Search for the cell housing the specified text and yield its (X, Y) center coordinate. 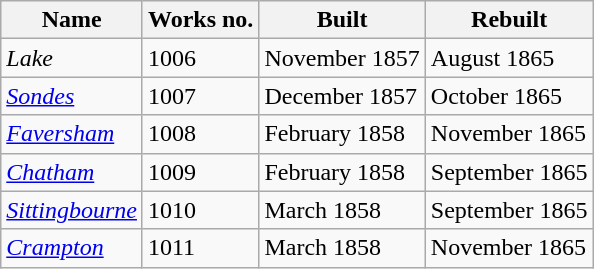
1009 (200, 172)
1008 (200, 134)
Rebuilt (509, 20)
1010 (200, 210)
November 1857 (342, 58)
1011 (200, 248)
1006 (200, 58)
December 1857 (342, 96)
Crampton (72, 248)
Lake (72, 58)
October 1865 (509, 96)
1007 (200, 96)
Built (342, 20)
Works no. (200, 20)
Name (72, 20)
August 1865 (509, 58)
Chatham (72, 172)
Sondes (72, 96)
Faversham (72, 134)
Sittingbourne (72, 210)
